Return the [x, y] coordinate for the center point of the cell that contains the specified text.  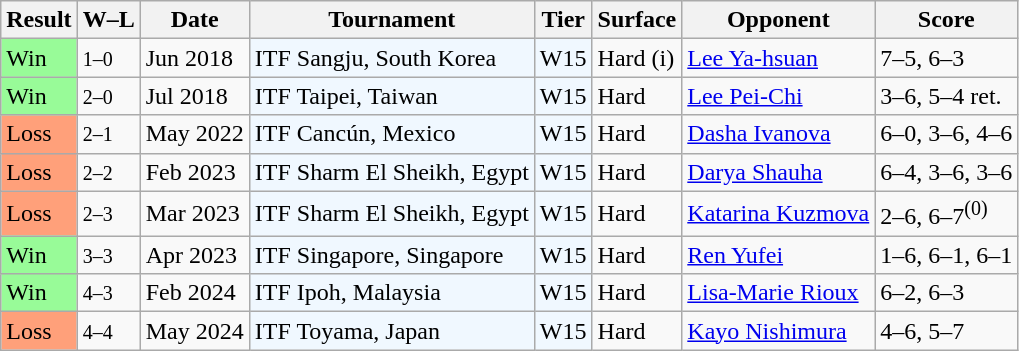
2–6, 6–7(0) [946, 214]
Date [194, 20]
4–6, 5–7 [946, 331]
Feb 2024 [194, 293]
4–4 [108, 331]
Opponent [778, 20]
Katarina Kuzmova [778, 214]
Lee Ya-hsuan [778, 58]
2–2 [108, 172]
3–6, 5–4 ret. [946, 96]
6–4, 3–6, 3–6 [946, 172]
Tier [563, 20]
ITF Ipoh, Malaysia [392, 293]
Hard (i) [637, 58]
Lisa-Marie Rioux [778, 293]
4–3 [108, 293]
1–6, 6–1, 6–1 [946, 255]
Surface [637, 20]
Lee Pei-Chi [778, 96]
W–L [108, 20]
2–0 [108, 96]
ITF Cancún, Mexico [392, 134]
Darya Shauha [778, 172]
1–0 [108, 58]
May 2022 [194, 134]
ITF Sangju, South Korea [392, 58]
6–2, 6–3 [946, 293]
Apr 2023 [194, 255]
Ren Yufei [778, 255]
Dasha Ivanova [778, 134]
Kayo Nishimura [778, 331]
ITF Taipei, Taiwan [392, 96]
May 2024 [194, 331]
Jun 2018 [194, 58]
Feb 2023 [194, 172]
3–3 [108, 255]
Mar 2023 [194, 214]
ITF Toyama, Japan [392, 331]
2–1 [108, 134]
ITF Singapore, Singapore [392, 255]
Tournament [392, 20]
Result [39, 20]
Jul 2018 [194, 96]
2–3 [108, 214]
6–0, 3–6, 4–6 [946, 134]
Score [946, 20]
7–5, 6–3 [946, 58]
